Determine the [x, y] coordinate at the center of the cell enclosing the given text.  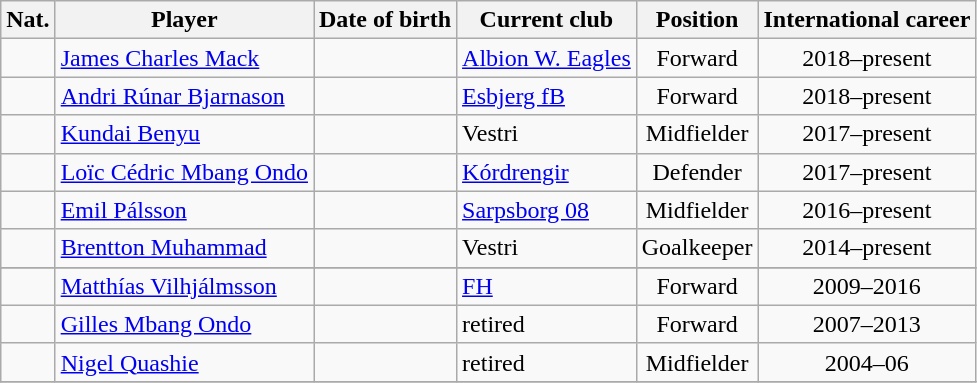
FH [547, 286]
Defender [697, 172]
2016–present [867, 210]
2007–2013 [867, 324]
2004–06 [867, 362]
Nigel Quashie [184, 362]
Goalkeeper [697, 248]
2009–2016 [867, 286]
Brentton Muhammad [184, 248]
Player [184, 20]
Gilles Mbang Ondo [184, 324]
International career [867, 20]
Kundai Benyu [184, 134]
Albion W. Eagles [547, 58]
Date of birth [386, 20]
Sarpsborg 08 [547, 210]
Andri Rúnar Bjarnason [184, 96]
Current club [547, 20]
Kórdrengir [547, 172]
Position [697, 20]
Loïc Cédric Mbang Ondo [184, 172]
Emil Pálsson [184, 210]
Matthías Vilhjálmsson [184, 286]
Esbjerg fB [547, 96]
Nat. [28, 20]
2014–present [867, 248]
James Charles Mack [184, 58]
